For the text-containing cell, return its midpoint in [X, Y] coordinate format. 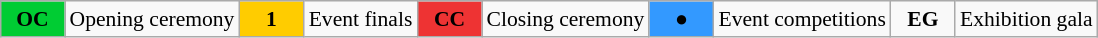
Exhibition gala [1026, 19]
EG [923, 19]
1 [271, 19]
Event finals [361, 19]
CC [449, 19]
OC [32, 19]
Closing ceremony [566, 19]
● [681, 19]
Event competitions [802, 19]
Opening ceremony [152, 19]
